Locate the cell with the specified text and output its [X, Y] center coordinate. 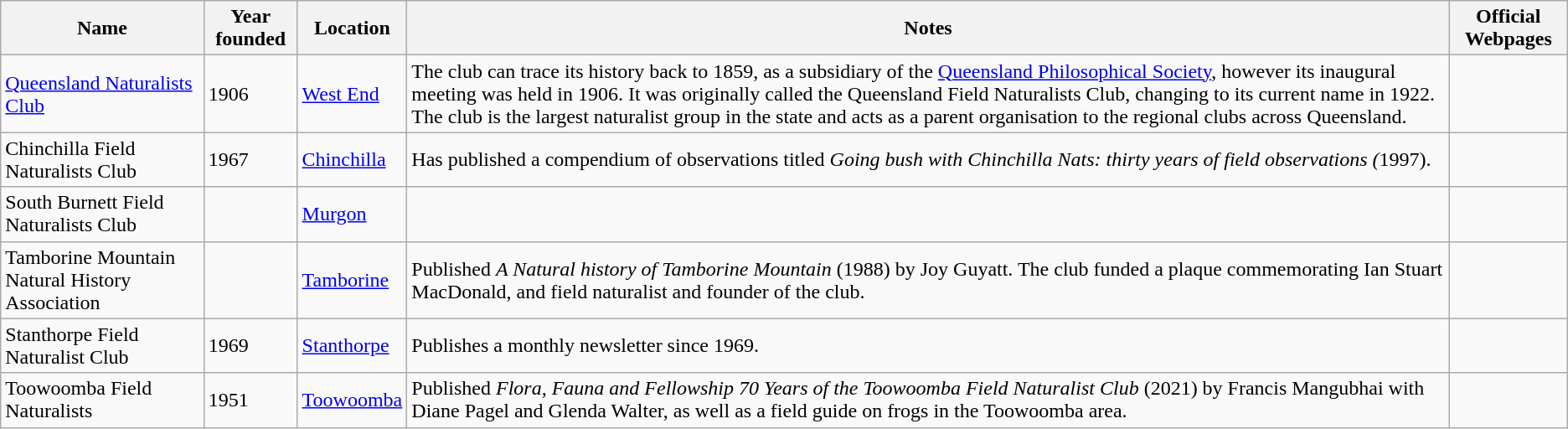
1969 [250, 345]
Toowoomba Field Naturalists [102, 401]
Chinchilla Field Naturalists Club [102, 159]
Tamborine Mountain Natural History Association [102, 280]
Name [102, 28]
South Burnett Field Naturalists Club [102, 214]
Official Webpages [1508, 28]
Year founded [250, 28]
1967 [250, 159]
Stanthorpe Field Naturalist Club [102, 345]
Location [352, 28]
Has published a compendium of observations titled Going bush with Chinchilla Nats: thirty years of field observations (1997). [928, 159]
Toowoomba [352, 401]
Tamborine [352, 280]
Murgon [352, 214]
Stanthorpe [352, 345]
1951 [250, 401]
Chinchilla [352, 159]
Queensland Naturalists Club [102, 94]
Notes [928, 28]
West End [352, 94]
Publishes a monthly newsletter since 1969. [928, 345]
1906 [250, 94]
